Pinpoint the cell where the given text exists, returning its (X, Y) midpoint coordinate. 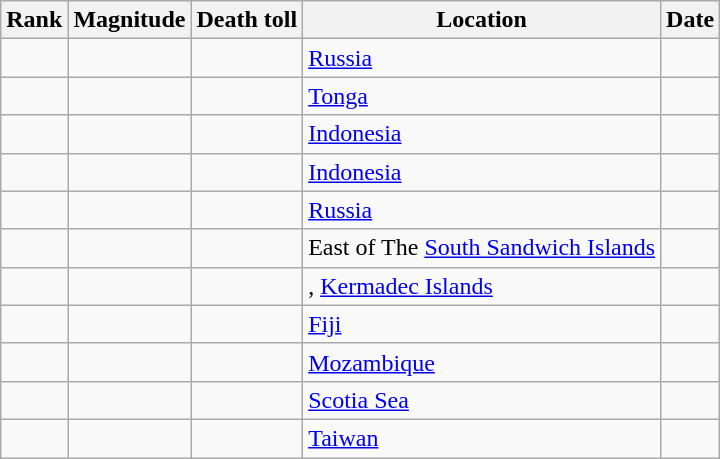
Magnitude (130, 20)
Rank (34, 20)
Tonga (482, 96)
Fiji (482, 324)
Date (690, 20)
Scotia Sea (482, 400)
East of The South Sandwich Islands (482, 248)
Death toll (247, 20)
Mozambique (482, 362)
Taiwan (482, 438)
, Kermadec Islands (482, 286)
Location (482, 20)
